Pinpoint the cell where the given text exists, returning its (x, y) midpoint coordinate. 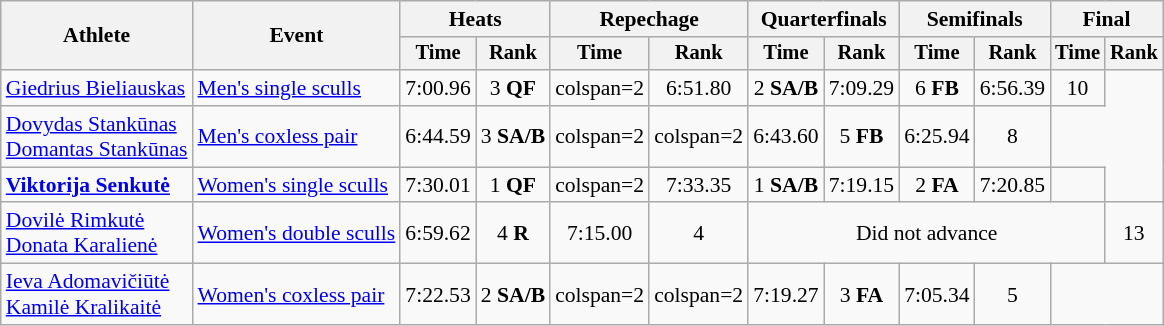
1 SA/B (786, 185)
7:00.96 (438, 88)
10 (1078, 88)
Dovydas StankūnasDomantas Stankūnas (97, 136)
1 QF (513, 185)
Repechage (649, 19)
6:25.94 (936, 136)
Event (297, 36)
Viktorija Senkutė (97, 185)
5 (1012, 294)
3 SA/B (513, 136)
6 FB (936, 88)
7:20.85 (1012, 185)
5 FB (862, 136)
Ieva AdomavičiūtėKamilė Kralikaitė (97, 294)
Heats (475, 19)
7:30.01 (438, 185)
7:33.35 (698, 185)
Women's coxless pair (297, 294)
4 R (513, 234)
7:22.53 (438, 294)
7:09.29 (862, 88)
7:19.15 (862, 185)
7:15.00 (600, 234)
3 QF (513, 88)
8 (1012, 136)
6:43.60 (786, 136)
13 (1134, 234)
6:56.39 (1012, 88)
Did not advance (926, 234)
Semifinals (974, 19)
7:19.27 (786, 294)
3 FA (862, 294)
Final (1106, 19)
Giedrius Bieliauskas (97, 88)
Men's single sculls (297, 88)
Dovilė RimkutėDonata Karalienė (97, 234)
Women's double sculls (297, 234)
7:05.34 (936, 294)
Quarterfinals (824, 19)
6:59.62 (438, 234)
6:44.59 (438, 136)
4 (698, 234)
2 FA (936, 185)
6:51.80 (698, 88)
Athlete (97, 36)
Men's coxless pair (297, 136)
Women's single sculls (297, 185)
